From the cell containing the given text, extract its center point as (x, y) coordinate. 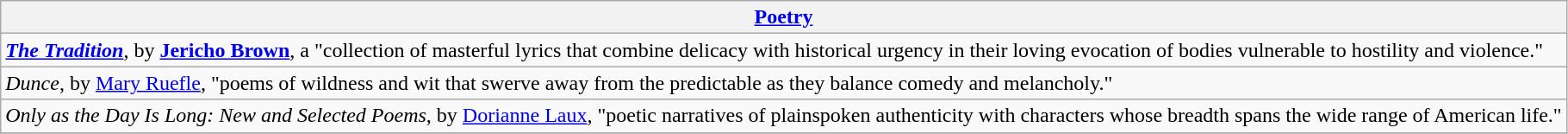
Dunce, by Mary Ruefle, "poems of wildness and wit that swerve away from the predictable as they balance comedy and melancholy." (784, 83)
Poetry (784, 17)
